Determine the [X, Y] coordinate at the center of the cell enclosing the given text.  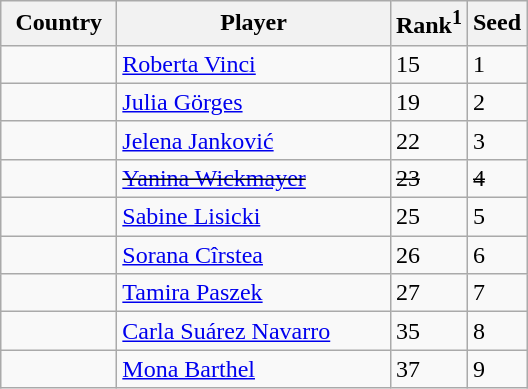
25 [428, 217]
4 [496, 178]
Sorana Cîrstea [254, 255]
5 [496, 217]
27 [428, 293]
7 [496, 293]
6 [496, 255]
Seed [496, 24]
35 [428, 331]
Sabine Lisicki [254, 217]
Roberta Vinci [254, 64]
2 [496, 102]
Tamira Paszek [254, 293]
Country [59, 24]
9 [496, 369]
1 [496, 64]
19 [428, 102]
23 [428, 178]
8 [496, 331]
Mona Barthel [254, 369]
3 [496, 140]
Yanina Wickmayer [254, 178]
15 [428, 64]
Julia Görges [254, 102]
Jelena Janković [254, 140]
Rank1 [428, 24]
26 [428, 255]
Player [254, 24]
37 [428, 369]
22 [428, 140]
Carla Suárez Navarro [254, 331]
